Output the (x, y) coordinate of the center of the cell containing the given text.  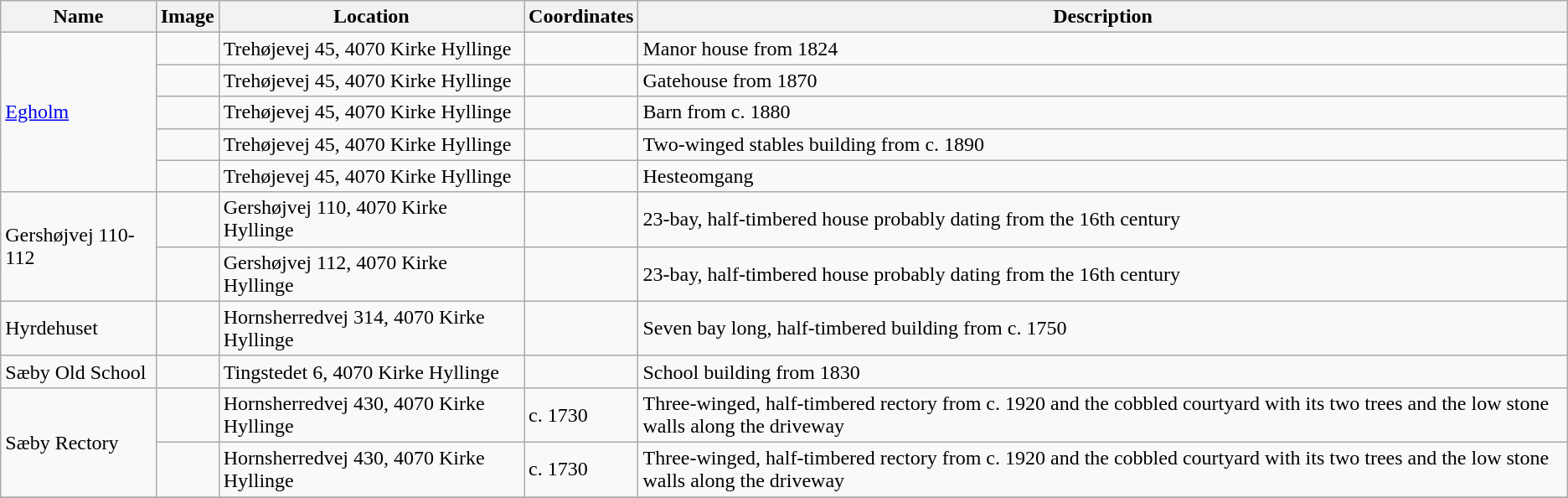
Hornsherredvej 314, 4070 Kirke Hyllinge (371, 329)
Seven bay long, half-timbered building from c. 1750 (1102, 329)
Hesteomgang (1102, 176)
Gershøjvej 112, 4070 Kirke Hyllinge (371, 273)
Location (371, 17)
Image (188, 17)
Two-winged stables building from c. 1890 (1102, 144)
Barn from c. 1880 (1102, 112)
School building from 1830 (1102, 371)
Egholm (79, 112)
Tingstedet 6, 4070 Kirke Hyllinge (371, 371)
Gershøjvej 110-112 (79, 246)
Coordinates (581, 17)
Gatehouse from 1870 (1102, 80)
Sæby Rectory (79, 442)
Sæby Old School (79, 371)
Manor house from 1824 (1102, 49)
Gershøjvej 110, 4070 Kirke Hyllinge (371, 220)
Name (79, 17)
Hyrdehuset (79, 329)
Description (1102, 17)
